Extract the (X, Y) coordinate from the center of the cell holding the provided text.  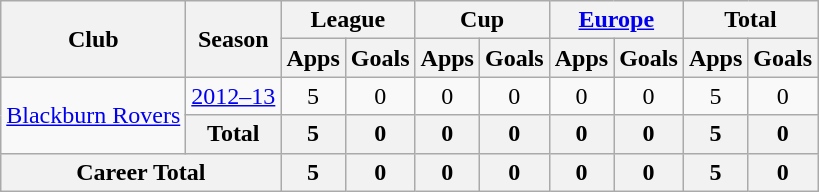
Season (234, 39)
Career Total (141, 172)
League (348, 20)
Cup (482, 20)
Blackburn Rovers (94, 115)
Club (94, 39)
Europe (616, 20)
2012–13 (234, 96)
